Find where the given text appears and provide that cell's center as (x, y) coordinate. 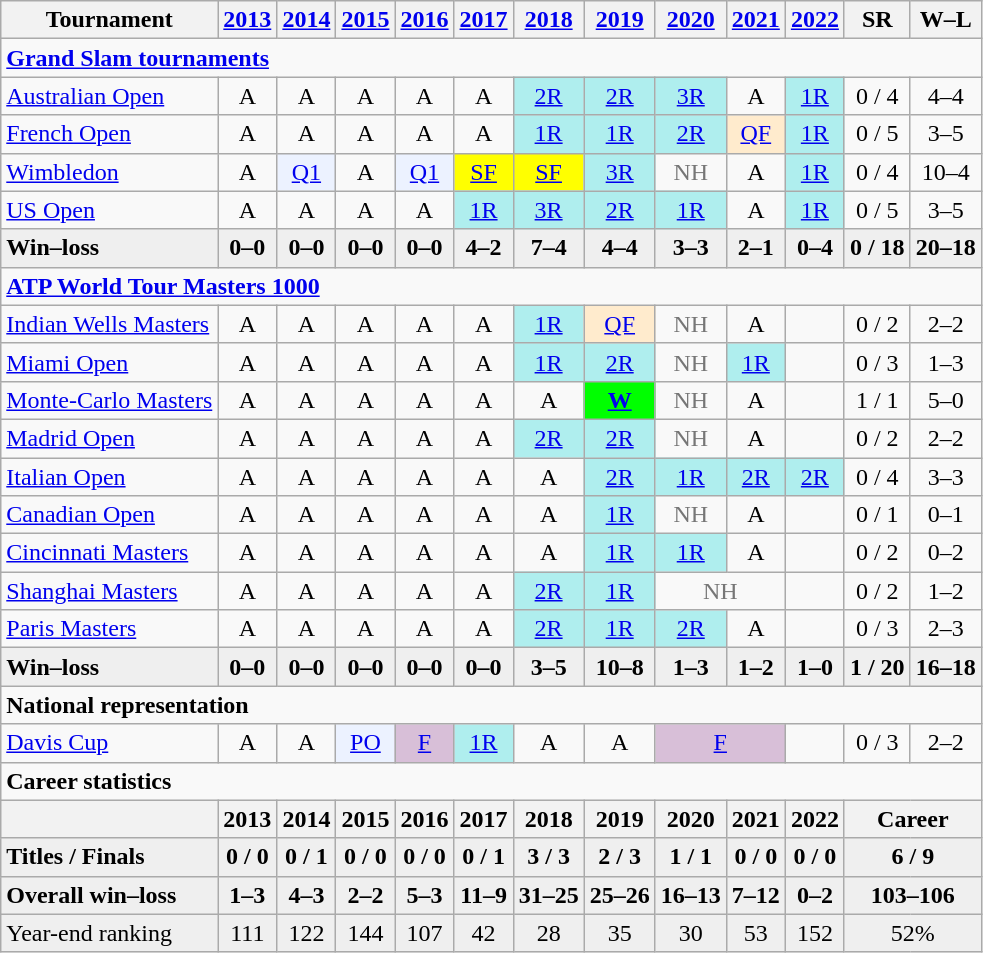
1 / 20 (877, 667)
Tournament (110, 20)
28 (548, 933)
Career (912, 819)
30 (690, 933)
53 (756, 933)
11–9 (484, 895)
111 (248, 933)
25–26 (620, 895)
16–13 (690, 895)
5–0 (946, 400)
2 / 3 (620, 857)
Grand Slam tournaments (491, 58)
Wimbledon (110, 172)
Australian Open (110, 96)
10–8 (620, 667)
Shanghai Masters (110, 591)
6 / 9 (912, 857)
7–4 (548, 248)
US Open (110, 210)
52% (912, 933)
152 (814, 933)
3 / 3 (548, 857)
35 (620, 933)
Career statistics (491, 781)
ATP World Tour Masters 1000 (491, 286)
Madrid Open (110, 438)
Italian Open (110, 477)
4–3 (306, 895)
Year-end ranking (110, 933)
0 / 18 (877, 248)
10–4 (946, 172)
103–106 (912, 895)
7–12 (756, 895)
107 (424, 933)
0–4 (814, 248)
42 (484, 933)
Overall win–loss (110, 895)
Miami Open (110, 362)
122 (306, 933)
31–25 (548, 895)
20–18 (946, 248)
2–1 (756, 248)
4–2 (484, 248)
Paris Masters (110, 629)
W (620, 400)
Indian Wells Masters (110, 324)
Cincinnati Masters (110, 553)
16–18 (946, 667)
W–L (946, 20)
PO (366, 743)
Titles / Finals (110, 857)
2–3 (946, 629)
National representation (491, 705)
Monte-Carlo Masters (110, 400)
French Open (110, 134)
1–0 (814, 667)
144 (366, 933)
0–1 (946, 515)
Davis Cup (110, 743)
SR (877, 20)
5–3 (424, 895)
Canadian Open (110, 515)
